Return the [X, Y] coordinate for the center point of the cell that contains the specified text.  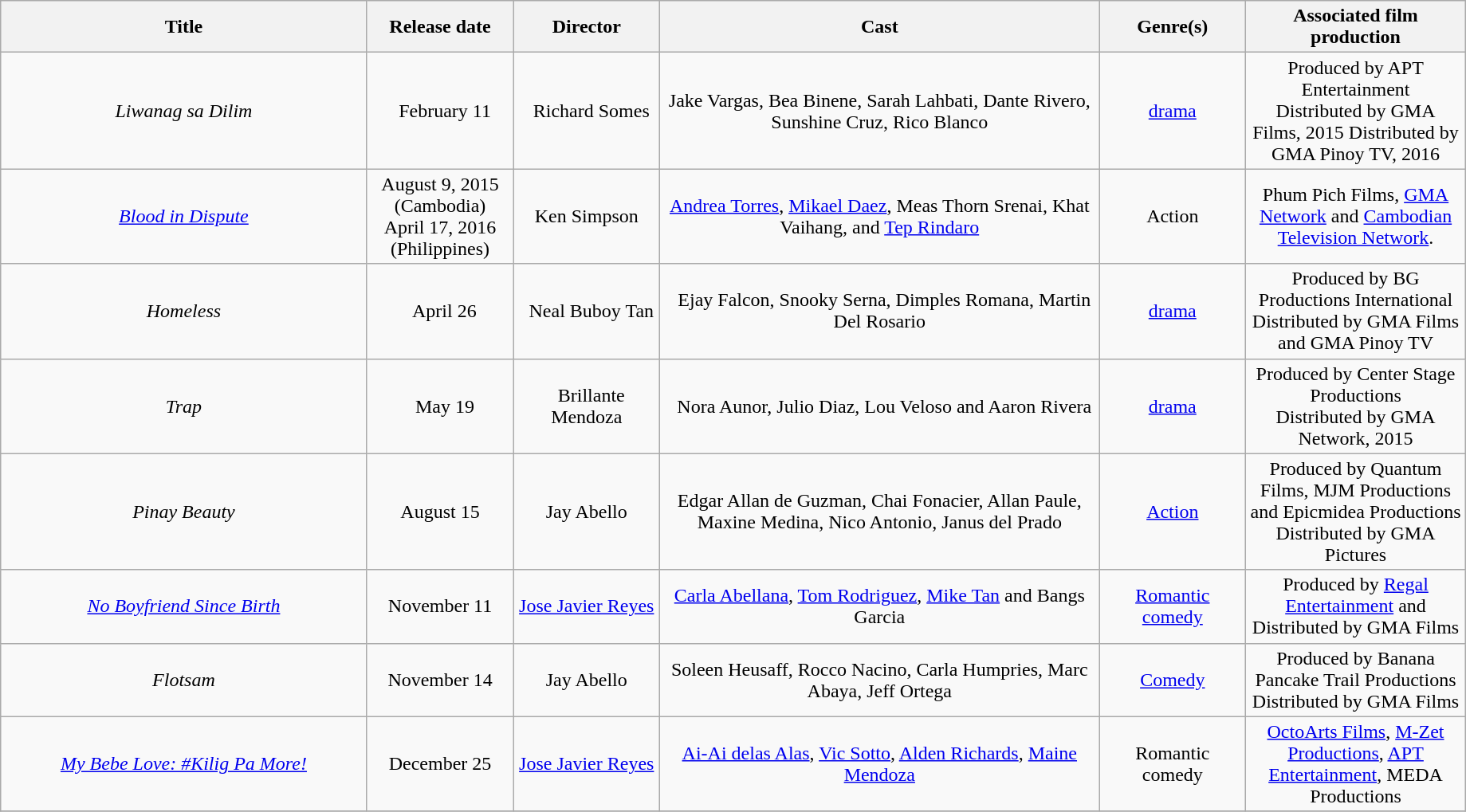
Produced by Banana Pancake Trail ProductionsDistributed by GMA Films [1356, 680]
Edgar Allan de Guzman, Chai Fonacier, Allan Paule, Maxine Medina, Nico Antonio, Janus del Prado [880, 512]
Produced by BG Productions InternationalDistributed by GMA Films and GMA Pinoy TV [1356, 311]
Liwanag sa Dilim [183, 111]
Pinay Beauty [183, 512]
Genre(s) [1173, 27]
Jake Vargas, Bea Binene, Sarah Lahbati, Dante Rivero, Sunshine Cruz, Rico Blanco [880, 111]
April 26 [440, 311]
Brillante Mendoza [587, 406]
August 15 [440, 512]
Ken Simpson [587, 217]
August 9, 2015 (Cambodia)April 17, 2016 (Philippines) [440, 217]
Associated film production [1356, 27]
Nora Aunor, Julio Diaz, Lou Veloso and Aaron Rivera [880, 406]
May 19 [440, 406]
Produced by APT EntertainmentDistributed by GMA Films, 2015 Distributed by GMA Pinoy TV, 2016 [1356, 111]
Produced by Center Stage ProductionsDistributed by GMA Network, 2015 [1356, 406]
November 14 [440, 680]
Richard Somes [587, 111]
Ejay Falcon, Snooky Serna, Dimples Romana, Martin Del Rosario [880, 311]
Andrea Torres, Mikael Daez, Meas Thorn Srenai, Khat Vaihang, and Tep Rindaro [880, 217]
My Bebe Love: #Kilig Pa More! [183, 763]
December 25 [440, 763]
Release date [440, 27]
Produced by Regal Entertainment and Distributed by GMA Films [1356, 606]
Comedy [1173, 680]
Cast [880, 27]
February 11 [440, 111]
OctoArts Films, M-Zet Productions, APT Entertainment, MEDA Productions [1356, 763]
Director [587, 27]
Flotsam [183, 680]
Title [183, 27]
Carla Abellana, Tom Rodriguez, Mike Tan and Bangs Garcia [880, 606]
Trap [183, 406]
Phum Pich Films, GMA Network and Cambodian Television Network. [1356, 217]
Neal Buboy Tan [587, 311]
Soleen Heusaff, Rocco Nacino, Carla Humpries, Marc Abaya, Jeff Ortega [880, 680]
Homeless [183, 311]
November 11 [440, 606]
Ai-Ai delas Alas, Vic Sotto, Alden Richards, Maine Mendoza [880, 763]
No Boyfriend Since Birth [183, 606]
Blood in Dispute [183, 217]
Produced by Quantum Films, MJM Productions and Epicmidea ProductionsDistributed by GMA Pictures [1356, 512]
